Locate the cell with the specified text and output its [X, Y] center coordinate. 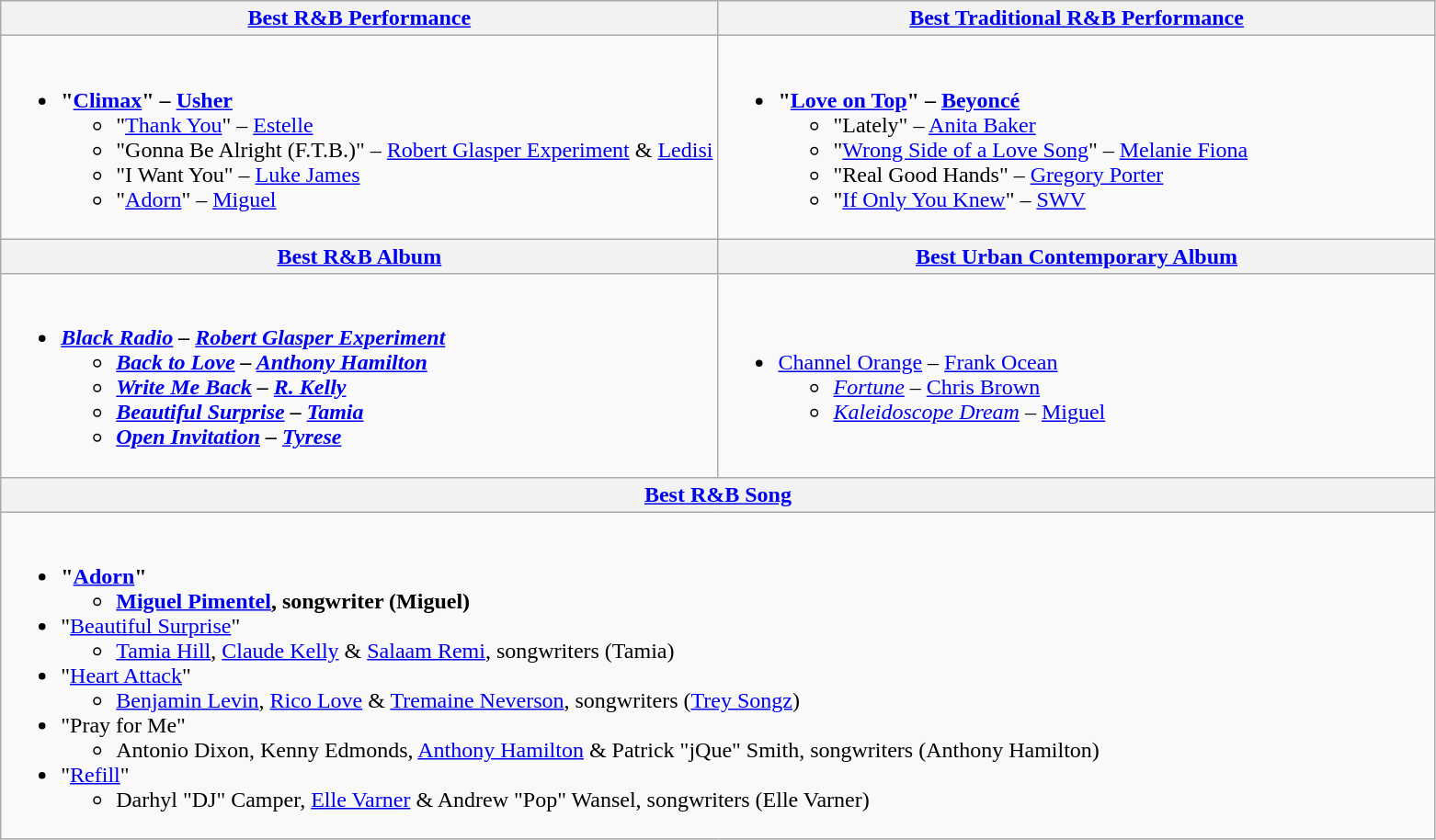
"Climax" – Usher"Thank You" – Estelle"Gonna Be Alright (F.T.B.)" – Robert Glasper Experiment & Ledisi"I Want You" – Luke James"Adorn" – Miguel [359, 138]
Best R&B Album [359, 256]
Best Urban Contemporary Album [1077, 256]
Channel Orange – Frank OceanFortune – Chris BrownKaleidoscope Dream – Miguel [1077, 375]
"Love on Top" – Beyoncé"Lately" – Anita Baker"Wrong Side of a Love Song" – Melanie Fiona"Real Good Hands" – Gregory Porter"If Only You Knew" – SWV [1077, 138]
Best Traditional R&B Performance [1077, 18]
Best R&B Performance [359, 18]
Best R&B Song [718, 494]
Black Radio – Robert Glasper ExperimentBack to Love – Anthony HamiltonWrite Me Back – R. KellyBeautiful Surprise – TamiaOpen Invitation – Tyrese [359, 375]
